Scan for the cell matching the given text and deliver its (x, y) coordinate at center. 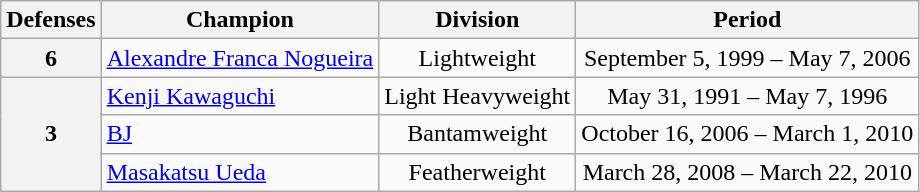
Division (478, 20)
3 (51, 134)
May 31, 1991 – May 7, 1996 (748, 96)
Champion (240, 20)
Defenses (51, 20)
BJ (240, 134)
March 28, 2008 – March 22, 2010 (748, 172)
Masakatsu Ueda (240, 172)
Kenji Kawaguchi (240, 96)
September 5, 1999 – May 7, 2006 (748, 58)
Lightweight (478, 58)
Alexandre Franca Nogueira (240, 58)
October 16, 2006 – March 1, 2010 (748, 134)
Period (748, 20)
Bantamweight (478, 134)
6 (51, 58)
Featherweight (478, 172)
Light Heavyweight (478, 96)
